Detect which cell encompasses the target text, then output its (x, y) center coordinate. 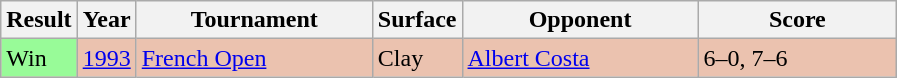
Opponent (580, 20)
Tournament (254, 20)
Score (798, 20)
Surface (417, 20)
Win (39, 58)
1993 (106, 58)
Clay (417, 58)
French Open (254, 58)
Albert Costa (580, 58)
6–0, 7–6 (798, 58)
Year (106, 20)
Result (39, 20)
